Capture the cell that displays the provided text and extract its (X, Y) central coordinate. 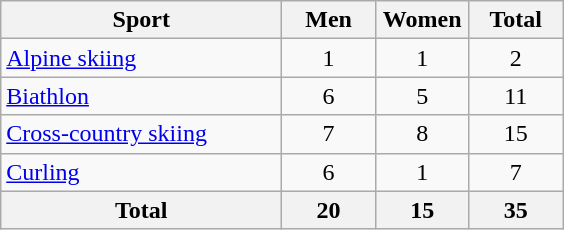
Alpine skiing (142, 58)
Cross-country skiing (142, 134)
8 (422, 134)
11 (516, 96)
35 (516, 210)
20 (329, 210)
Biathlon (142, 96)
5 (422, 96)
Men (329, 20)
Curling (142, 172)
2 (516, 58)
Women (422, 20)
Sport (142, 20)
